Scan for the cell matching the given text and deliver its (X, Y) coordinate at center. 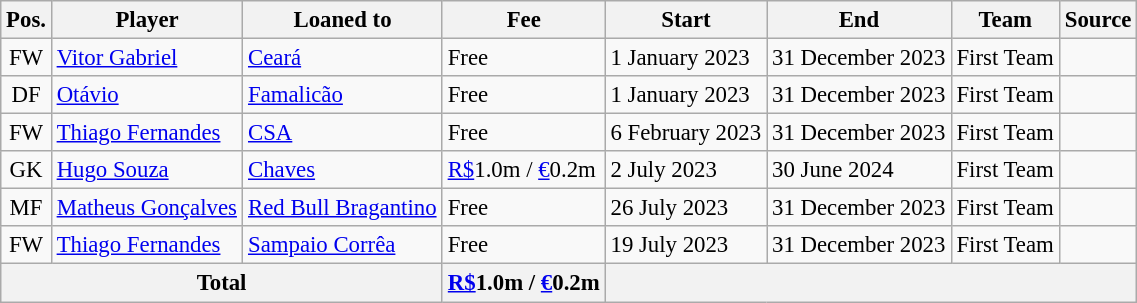
26 July 2023 (686, 208)
Chaves (343, 170)
Player (146, 20)
Loaned to (343, 20)
Total (222, 283)
MF (26, 208)
2 July 2023 (686, 170)
Otávio (146, 95)
DF (26, 95)
End (859, 20)
CSA (343, 133)
Start (686, 20)
Team (1005, 20)
Ceará (343, 58)
Source (1098, 20)
6 February 2023 (686, 133)
19 July 2023 (686, 245)
Sampaio Corrêa (343, 245)
Famalicão (343, 95)
Hugo Souza (146, 170)
GK (26, 170)
30 June 2024 (859, 170)
Red Bull Bragantino (343, 208)
Fee (524, 20)
Matheus Gonçalves (146, 208)
Pos. (26, 20)
Vitor Gabriel (146, 58)
